For the text-containing cell, return its midpoint in (X, Y) coordinate format. 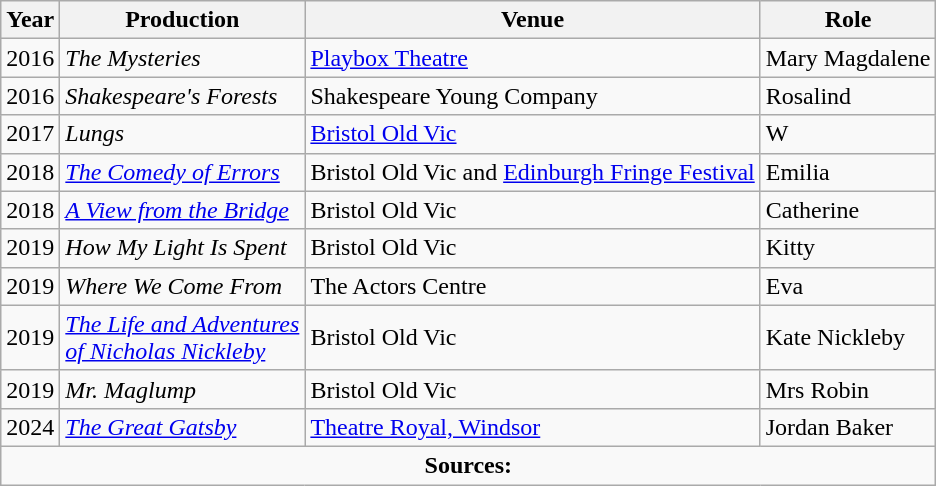
Catherine (848, 210)
Year (30, 20)
Kate Nickleby (848, 338)
Where We Come From (182, 286)
The Comedy of Errors (182, 172)
Shakespeare Young Company (532, 96)
A View from the Bridge (182, 210)
Bristol Old Vic and Edinburgh Fringe Festival (532, 172)
Sources: (468, 465)
Production (182, 20)
Playbox Theatre (532, 58)
Jordan Baker (848, 427)
Mr. Maglump (182, 389)
The Actors Centre (532, 286)
Mrs Robin (848, 389)
Kitty (848, 248)
The Mysteries (182, 58)
2017 (30, 134)
Lungs (182, 134)
Role (848, 20)
2024 (30, 427)
Eva (848, 286)
The Life and Adventuresof Nicholas Nickleby (182, 338)
The Great Gatsby (182, 427)
Rosalind (848, 96)
Shakespeare's Forests (182, 96)
Theatre Royal, Windsor (532, 427)
Emilia (848, 172)
Mary Magdalene (848, 58)
How My Light Is Spent (182, 248)
W (848, 134)
Venue (532, 20)
